Provide the (x, y) coordinate of the cell's center where the given text is located.  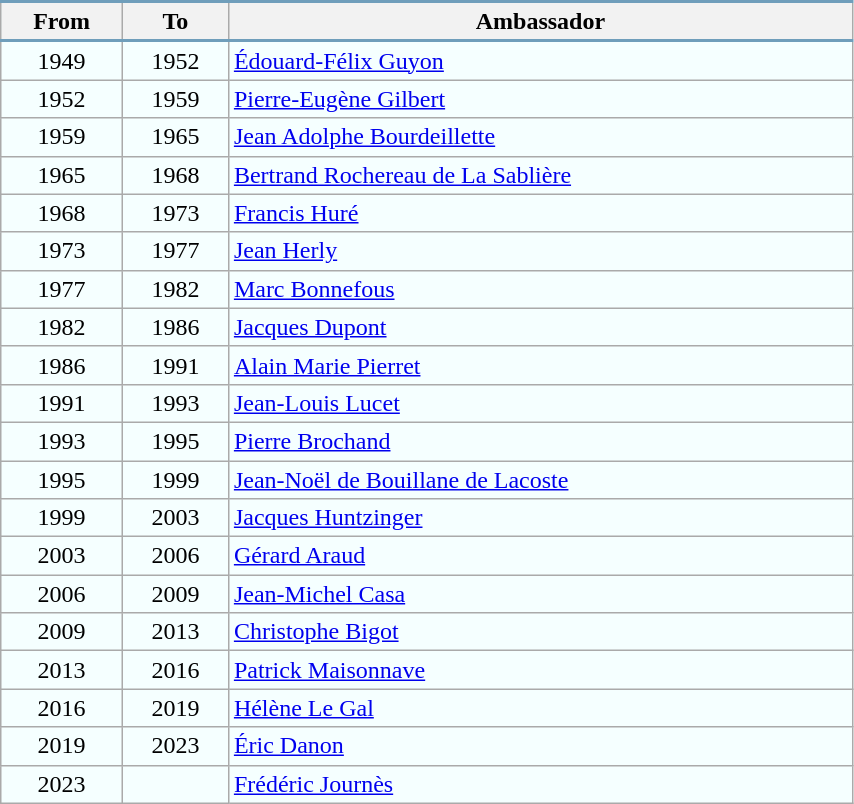
Jean Herly (540, 251)
Frédéric Journès (540, 784)
Jean Adolphe Bourdeillette (540, 137)
Édouard-Félix Guyon (540, 60)
1949 (62, 60)
Gérard Araud (540, 556)
Éric Danon (540, 746)
Patrick Maisonnave (540, 670)
Jean-Louis Lucet (540, 403)
Bertrand Rochereau de La Sablière (540, 175)
Pierre-Eugène Gilbert (540, 99)
Jacques Huntzinger (540, 518)
Ambassador (540, 22)
Francis Huré (540, 213)
Pierre Brochand (540, 441)
From (62, 22)
Jacques Dupont (540, 327)
To (176, 22)
Jean-Michel Casa (540, 594)
Jean-Noël de Bouillane de Lacoste (540, 479)
Christophe Bigot (540, 632)
Marc Bonnefous (540, 289)
Alain Marie Pierret (540, 365)
Hélène Le Gal (540, 708)
